From the cell containing the given text, extract its center point as (x, y) coordinate. 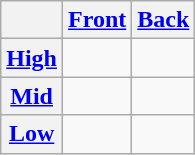
Front (98, 20)
Mid (32, 96)
Back (164, 20)
Low (32, 134)
High (32, 58)
